Search for the cell housing the specified text and yield its [X, Y] center coordinate. 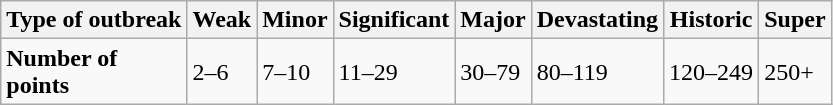
Super [795, 20]
120–249 [712, 72]
11–29 [394, 72]
Significant [394, 20]
Major [493, 20]
250+ [795, 72]
Type of outbreak [94, 20]
80–119 [597, 72]
2–6 [222, 72]
Number ofpoints [94, 72]
30–79 [493, 72]
Weak [222, 20]
Historic [712, 20]
7–10 [295, 72]
Minor [295, 20]
Devastating [597, 20]
